Provide the [x, y] coordinate of the cell's center where the given text is located.  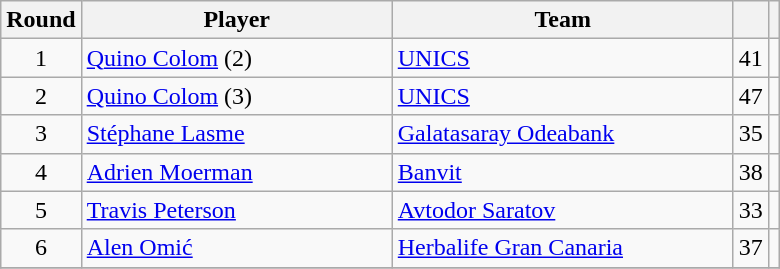
Quino Colom (2) [236, 58]
41 [750, 58]
5 [41, 210]
Herbalife Gran Canaria [562, 248]
Team [562, 20]
Stéphane Lasme [236, 134]
Round [41, 20]
Avtodor Saratov [562, 210]
Galatasaray Odeabank [562, 134]
35 [750, 134]
6 [41, 248]
2 [41, 96]
4 [41, 172]
Adrien Moerman [236, 172]
38 [750, 172]
1 [41, 58]
Banvit [562, 172]
Quino Colom (3) [236, 96]
Alen Omić [236, 248]
Travis Peterson [236, 210]
Player [236, 20]
47 [750, 96]
33 [750, 210]
37 [750, 248]
3 [41, 134]
